Search for the cell housing the specified text and yield its [x, y] center coordinate. 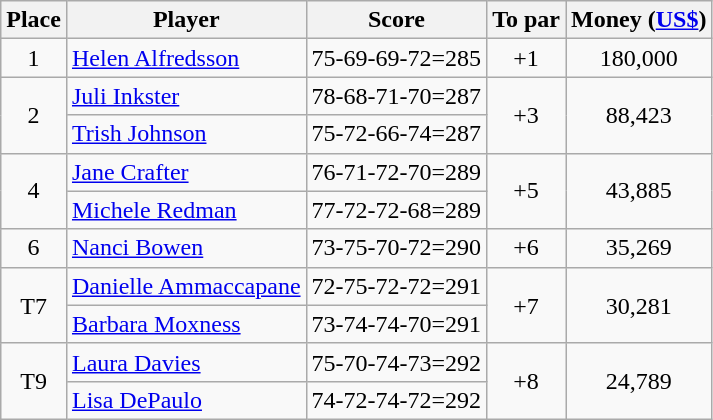
24,789 [639, 381]
77-72-72-68=289 [396, 210]
+1 [526, 58]
73-74-74-70=291 [396, 324]
78-68-71-70=287 [396, 96]
To par [526, 20]
+3 [526, 115]
Money (US$) [639, 20]
6 [34, 248]
Juli Inkster [186, 96]
+8 [526, 381]
35,269 [639, 248]
Laura Davies [186, 362]
76-71-72-70=289 [396, 172]
+5 [526, 191]
Score [396, 20]
72-75-72-72=291 [396, 286]
+6 [526, 248]
Michele Redman [186, 210]
T9 [34, 381]
180,000 [639, 58]
43,885 [639, 191]
75-69-69-72=285 [396, 58]
Lisa DePaulo [186, 400]
Player [186, 20]
+7 [526, 305]
Place [34, 20]
73-75-70-72=290 [396, 248]
30,281 [639, 305]
88,423 [639, 115]
Helen Alfredsson [186, 58]
1 [34, 58]
Danielle Ammaccapane [186, 286]
2 [34, 115]
75-72-66-74=287 [396, 134]
75-70-74-73=292 [396, 362]
4 [34, 191]
Nanci Bowen [186, 248]
Barbara Moxness [186, 324]
74-72-74-72=292 [396, 400]
T7 [34, 305]
Jane Crafter [186, 172]
Trish Johnson [186, 134]
